From the cell containing the given text, extract its center point as (x, y) coordinate. 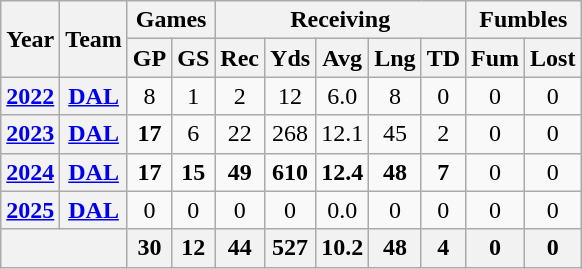
12.4 (342, 172)
TD (443, 58)
1 (194, 96)
Year (30, 39)
Fum (496, 58)
Yds (290, 58)
6 (194, 134)
6.0 (342, 96)
30 (149, 248)
45 (395, 134)
Team (94, 39)
7 (443, 172)
Avg (342, 58)
15 (194, 172)
0.0 (342, 210)
268 (290, 134)
2025 (30, 210)
22 (240, 134)
Games (170, 20)
4 (443, 248)
Lng (395, 58)
527 (290, 248)
GP (149, 58)
44 (240, 248)
49 (240, 172)
12.1 (342, 134)
Receiving (340, 20)
2022 (30, 96)
Lost (553, 58)
610 (290, 172)
GS (194, 58)
Rec (240, 58)
Fumbles (524, 20)
2024 (30, 172)
2023 (30, 134)
10.2 (342, 248)
